Return the (x, y) coordinate for the center point of the cell that contains the specified text.  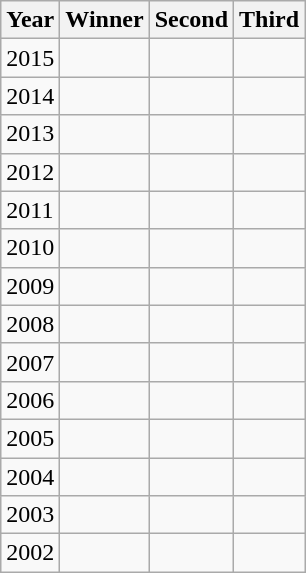
2005 (30, 438)
2014 (30, 96)
2003 (30, 515)
2008 (30, 324)
2009 (30, 286)
2011 (30, 210)
2004 (30, 477)
2010 (30, 248)
Winner (104, 20)
2012 (30, 172)
Year (30, 20)
Second (191, 20)
2007 (30, 362)
2006 (30, 400)
2015 (30, 58)
2002 (30, 553)
Third (270, 20)
2013 (30, 134)
